Return [x, y] of the center of cell containing provided text 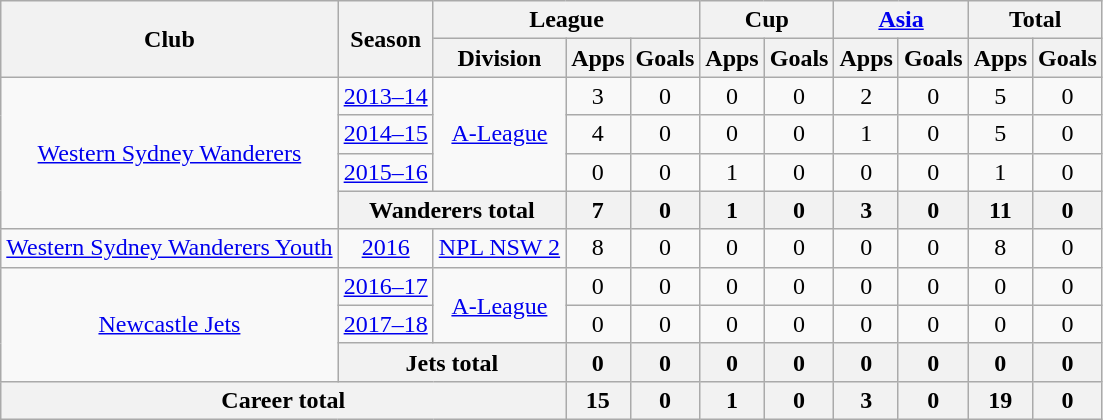
2016 [386, 248]
Wanderers total [452, 210]
2015–16 [386, 172]
League [566, 20]
Club [170, 39]
2 [866, 96]
19 [1000, 400]
Career total [284, 400]
Asia [901, 20]
4 [598, 134]
2013–14 [386, 96]
NPL NSW 2 [499, 248]
Total [1035, 20]
Western Sydney Wanderers Youth [170, 248]
7 [598, 210]
2016–17 [386, 286]
Division [499, 58]
Western Sydney Wanderers [170, 153]
2014–15 [386, 134]
11 [1000, 210]
15 [598, 400]
2017–18 [386, 324]
Newcastle Jets [170, 324]
Season [386, 39]
Jets total [452, 362]
Cup [767, 20]
